Identify which cell holds the provided text, then report its (X, Y) central coordinate. 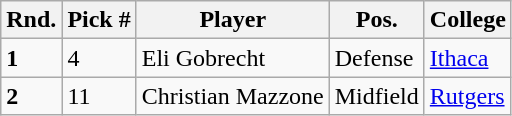
Defense (376, 58)
Eli Gobrecht (232, 58)
4 (99, 58)
Christian Mazzone (232, 96)
Player (232, 20)
Ithaca (468, 58)
Rutgers (468, 96)
Pick # (99, 20)
Midfield (376, 96)
College (468, 20)
11 (99, 96)
1 (32, 58)
2 (32, 96)
Pos. (376, 20)
Rnd. (32, 20)
